Determine the [X, Y] coordinate at the center of the cell enclosing the given text.  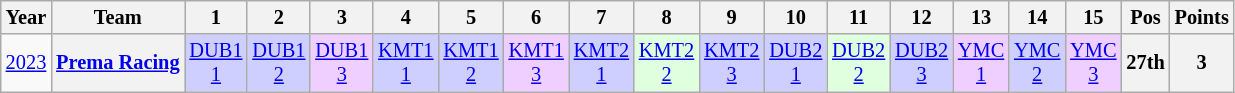
KMT11 [406, 63]
6 [536, 17]
KMT23 [732, 63]
11 [858, 17]
KMT12 [470, 63]
1 [216, 17]
Pos [1145, 17]
10 [796, 17]
Prema Racing [118, 63]
9 [732, 17]
Year [26, 17]
13 [981, 17]
27th [1145, 63]
DUB12 [278, 63]
YMC2 [1037, 63]
DUB13 [342, 63]
2 [278, 17]
DUB11 [216, 63]
12 [922, 17]
15 [1093, 17]
KMT21 [602, 63]
5 [470, 17]
8 [666, 17]
DUB23 [922, 63]
DUB22 [858, 63]
KMT13 [536, 63]
YMC3 [1093, 63]
YMC1 [981, 63]
Team [118, 17]
7 [602, 17]
4 [406, 17]
DUB21 [796, 63]
KMT22 [666, 63]
2023 [26, 63]
Points [1202, 17]
14 [1037, 17]
